Return (X, Y) of the center of cell containing provided text 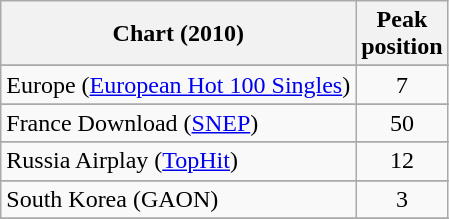
50 (402, 123)
Chart (2010) (178, 34)
Russia Airplay (TopHit) (178, 161)
12 (402, 161)
South Korea (GAON) (178, 199)
Europe (European Hot 100 Singles) (178, 85)
France Download (SNEP) (178, 123)
7 (402, 85)
3 (402, 199)
Peakposition (402, 34)
